Return the [X, Y] coordinate for the center point of the cell that contains the specified text.  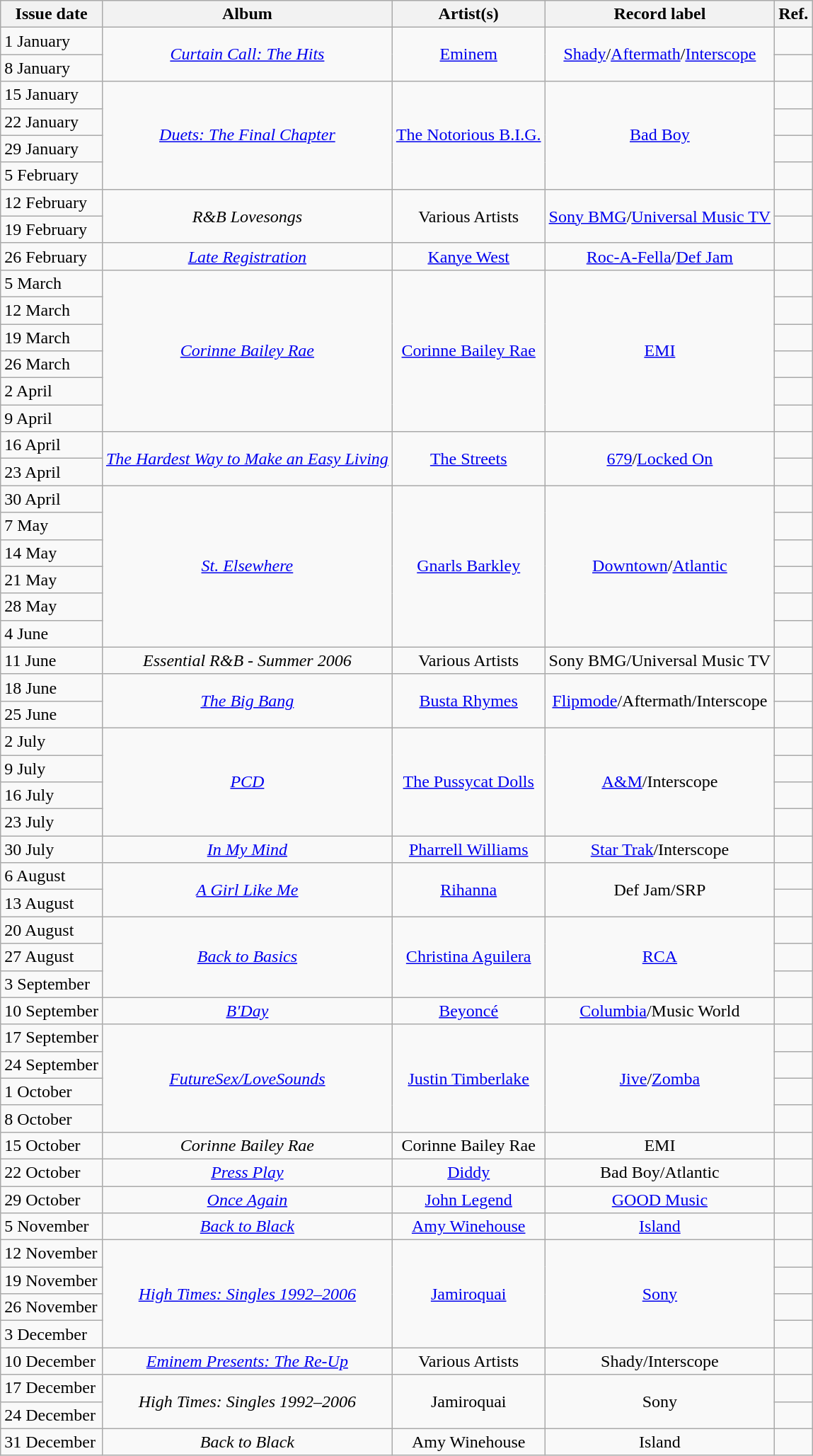
9 July [52, 768]
5 March [52, 283]
10 September [52, 1011]
26 February [52, 256]
The Pussycat Dolls [468, 781]
Press Play [247, 1172]
Roc-A-Fella/Def Jam [659, 256]
Def Jam/SRP [659, 890]
FutureSex/LoveSounds [247, 1078]
12 February [52, 202]
Beyoncé [468, 1011]
R&B Lovesongs [247, 216]
17 September [52, 1038]
A&M/Interscope [659, 781]
Star Trak/Interscope [659, 849]
Downtown/Atlantic [659, 566]
Record label [659, 14]
The Big Bang [247, 701]
Bad Boy/Atlantic [659, 1172]
29 October [52, 1200]
Pharrell Williams [468, 849]
2 July [52, 741]
The Notorious B.I.G. [468, 135]
Rihanna [468, 890]
24 September [52, 1065]
In My Mind [247, 849]
13 August [52, 903]
30 April [52, 499]
Curtain Call: The Hits [247, 55]
679/Locked On [659, 459]
20 August [52, 930]
3 December [52, 1334]
Back to Basics [247, 957]
Bad Boy [659, 135]
12 March [52, 310]
Essential R&B - Summer 2006 [247, 660]
Eminem Presents: The Re-Up [247, 1361]
16 April [52, 445]
GOOD Music [659, 1200]
7 May [52, 526]
Late Registration [247, 256]
15 January [52, 95]
6 August [52, 876]
RCA [659, 957]
25 June [52, 714]
26 March [52, 365]
19 November [52, 1280]
15 October [52, 1145]
1 January [52, 41]
26 November [52, 1307]
St. Elsewhere [247, 566]
4 June [52, 634]
11 June [52, 660]
31 December [52, 1442]
Duets: The Final Chapter [247, 135]
Christina Aguilera [468, 957]
3 September [52, 984]
14 May [52, 553]
16 July [52, 796]
Artist(s) [468, 14]
27 August [52, 957]
Jive/Zomba [659, 1078]
19 February [52, 229]
Shady/Aftermath/Interscope [659, 55]
Kanye West [468, 256]
Columbia/Music World [659, 1011]
PCD [247, 781]
8 October [52, 1118]
2 April [52, 391]
19 March [52, 338]
Issue date [52, 14]
Flipmode/Aftermath/Interscope [659, 701]
Busta Rhymes [468, 701]
B'Day [247, 1011]
A Girl Like Me [247, 890]
9 April [52, 418]
The Hardest Way to Make an Easy Living [247, 459]
Diddy [468, 1172]
12 November [52, 1254]
Eminem [468, 55]
8 January [52, 68]
17 December [52, 1388]
24 December [52, 1415]
30 July [52, 849]
5 November [52, 1227]
Once Again [247, 1200]
21 May [52, 580]
18 June [52, 687]
22 January [52, 122]
Gnarls Barkley [468, 566]
Ref. [794, 14]
28 May [52, 607]
The Streets [468, 459]
1 October [52, 1091]
Shady/Interscope [659, 1361]
John Legend [468, 1200]
23 April [52, 472]
Justin Timberlake [468, 1078]
29 January [52, 149]
22 October [52, 1172]
Album [247, 14]
23 July [52, 822]
5 February [52, 176]
10 December [52, 1361]
